Provide the (X, Y) coordinate of the cell's center where the given text is located.  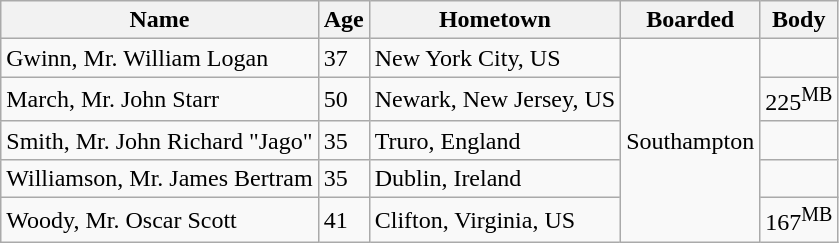
Woody, Mr. Oscar Scott (160, 220)
225MB (799, 100)
Williamson, Mr. James Bertram (160, 178)
Name (160, 20)
Truro, England (494, 140)
Boarded (690, 20)
Body (799, 20)
37 (344, 58)
Hometown (494, 20)
Dublin, Ireland (494, 178)
Age (344, 20)
Newark, New Jersey, US (494, 100)
41 (344, 220)
March, Mr. John Starr (160, 100)
New York City, US (494, 58)
50 (344, 100)
Gwinn, Mr. William Logan (160, 58)
Smith, Mr. John Richard "Jago" (160, 140)
167MB (799, 220)
Clifton, Virginia, US (494, 220)
Southampton (690, 140)
